Determine the [X, Y] coordinate at the center of the cell enclosing the given text.  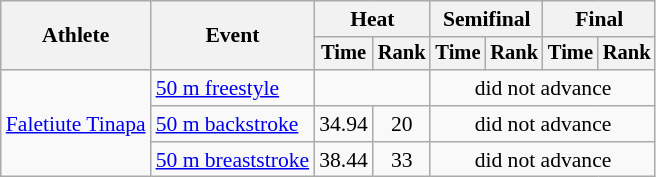
Semifinal [486, 19]
Heat [372, 19]
34.94 [344, 124]
50 m backstroke [233, 124]
Athlete [76, 36]
20 [402, 124]
50 m freestyle [233, 88]
Faletiute Tinapa [76, 124]
Event [233, 36]
Final [599, 19]
